From the cell containing the given text, extract its center point as (x, y) coordinate. 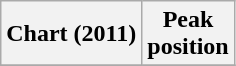
Chart (2011) (72, 34)
Peakposition (188, 34)
